For the text-containing cell, return its midpoint in (x, y) coordinate format. 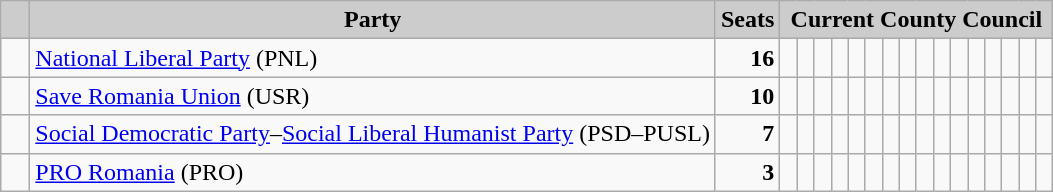
Party (373, 20)
10 (747, 96)
Seats (747, 20)
16 (747, 58)
7 (747, 134)
3 (747, 172)
PRO Romania (PRO) (373, 172)
Save Romania Union (USR) (373, 96)
National Liberal Party (PNL) (373, 58)
Current County Council (916, 20)
Social Democratic Party–Social Liberal Humanist Party (PSD–PUSL) (373, 134)
